Determine the (X, Y) coordinate at the center of the cell enclosing the given text.  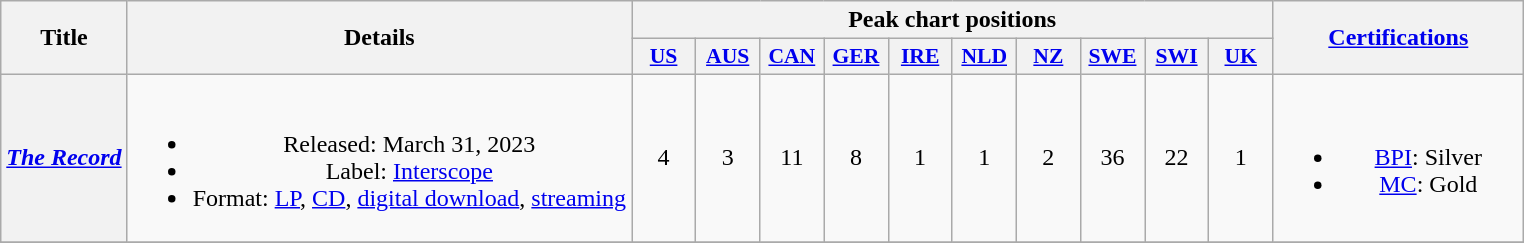
Title (64, 38)
IRE (920, 57)
CAN (792, 57)
NZ (1048, 57)
SWI (1177, 57)
NLD (984, 57)
BPI: SilverMC: Gold (1398, 158)
GER (856, 57)
8 (856, 158)
AUS (728, 57)
UK (1241, 57)
SWE (1112, 57)
Certifications (1398, 38)
4 (664, 158)
3 (728, 158)
22 (1177, 158)
Details (379, 38)
36 (1112, 158)
11 (792, 158)
Peak chart positions (952, 20)
US (664, 57)
The Record (64, 158)
2 (1048, 158)
Released: March 31, 2023Label: InterscopeFormat: LP, CD, digital download, streaming (379, 158)
